Search for the cell housing the specified text and yield its (x, y) center coordinate. 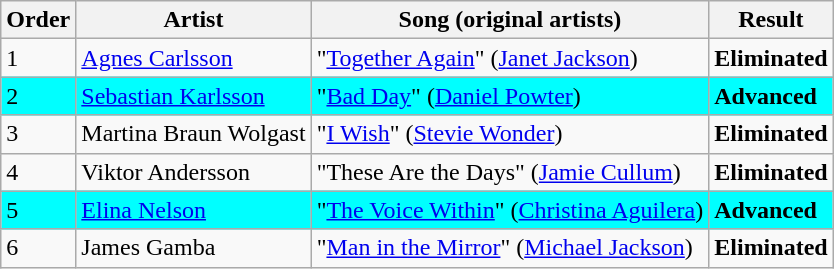
Agnes Carlsson (194, 58)
Martina Braun Wolgast (194, 134)
"I Wish" (Stevie Wonder) (510, 134)
3 (38, 134)
6 (38, 248)
Result (771, 20)
Artist (194, 20)
Song (original artists) (510, 20)
5 (38, 210)
Sebastian Karlsson (194, 96)
4 (38, 172)
"Man in the Mirror" (Michael Jackson) (510, 248)
1 (38, 58)
James Gamba (194, 248)
"These Are the Days" (Jamie Cullum) (510, 172)
"The Voice Within" (Christina Aguilera) (510, 210)
2 (38, 96)
Viktor Andersson (194, 172)
"Bad Day" (Daniel Powter) (510, 96)
Elina Nelson (194, 210)
Order (38, 20)
"Together Again" (Janet Jackson) (510, 58)
